Search for the cell housing the specified text and yield its [x, y] center coordinate. 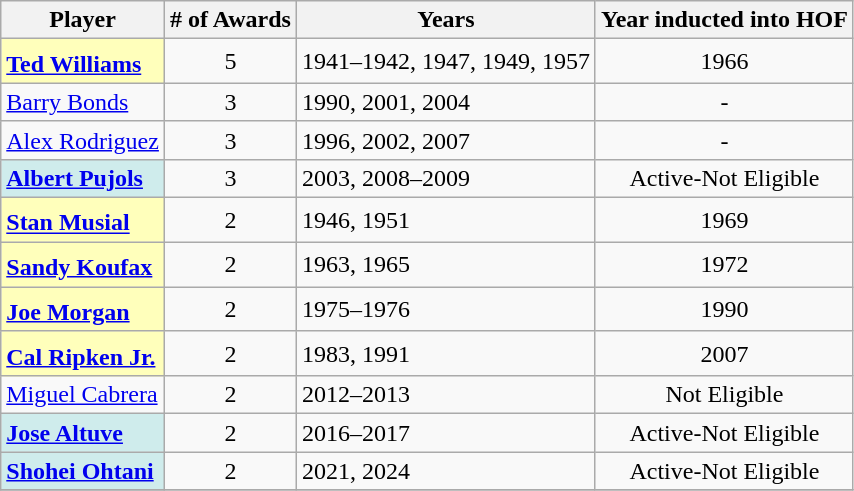
1975–1976 [446, 310]
# of Awards [230, 20]
Not Eligible [724, 395]
2012–2013 [446, 395]
Barry Bonds [83, 102]
Jose Altuve [83, 433]
Sandy Koufax [83, 264]
1996, 2002, 2007 [446, 140]
1946, 1951 [446, 220]
1990 [724, 310]
Albert Pujols [83, 178]
2007 [724, 354]
5 [230, 62]
2016–2017 [446, 433]
Shohei Ohtani [83, 471]
Year inducted into HOF [724, 20]
2021, 2024 [446, 471]
1969 [724, 220]
1972 [724, 264]
Years [446, 20]
Player [83, 20]
Alex Rodriguez [83, 140]
2003, 2008–2009 [446, 178]
1941–1942, 1947, 1949, 1957 [446, 62]
1990, 2001, 2004 [446, 102]
1963, 1965 [446, 264]
Miguel Cabrera [83, 395]
Ted Williams [83, 62]
1966 [724, 62]
1983, 1991 [446, 354]
Joe Morgan [83, 310]
Cal Ripken Jr. [83, 354]
Stan Musial [83, 220]
